Find where the given text appears and provide that cell's center as [X, Y] coordinate. 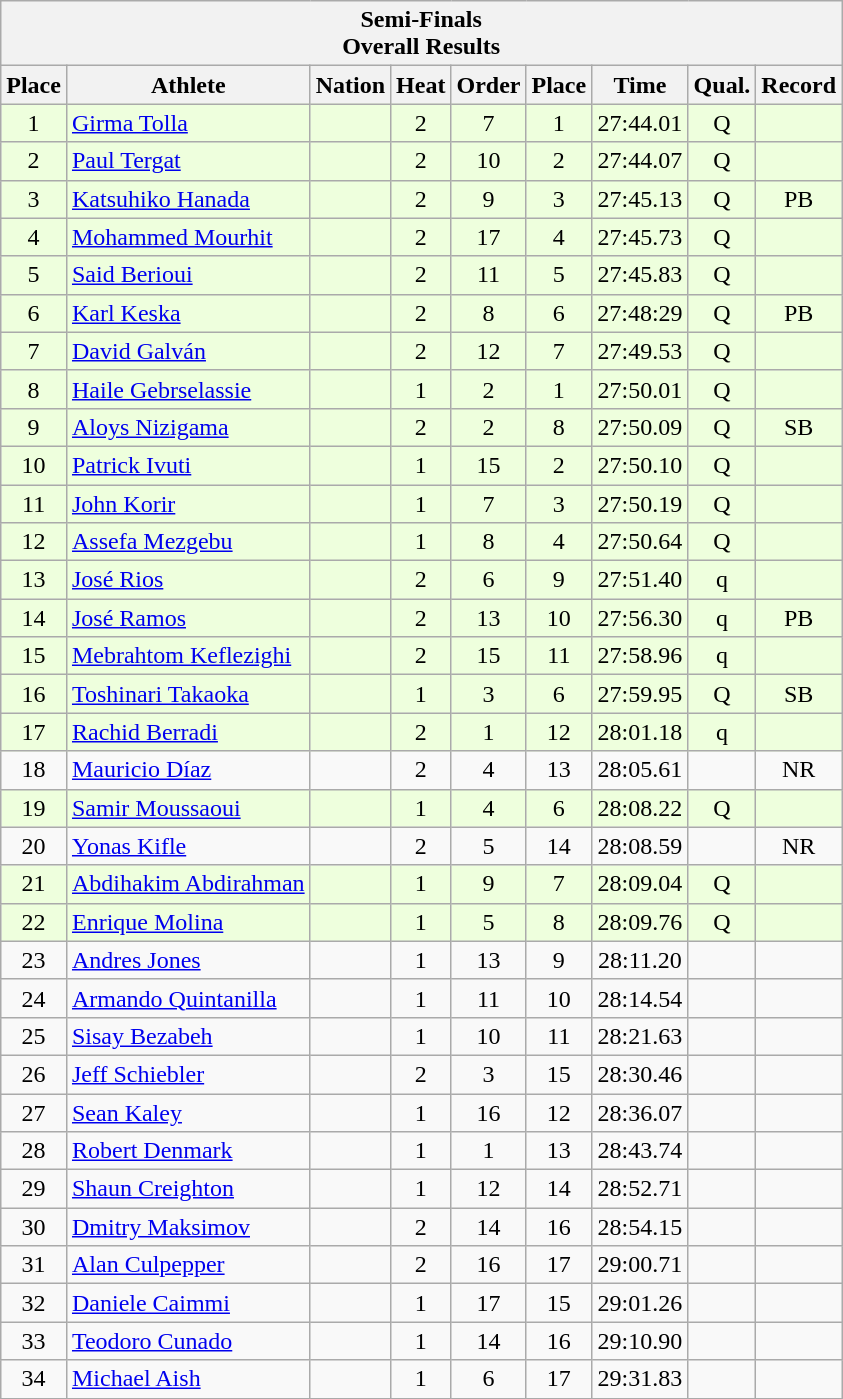
Alan Culpepper [188, 1265]
Daniele Caimmi [188, 1303]
28:52.71 [640, 1189]
27:44.01 [640, 123]
27:50.01 [640, 389]
28:30.46 [640, 1074]
28:01.18 [640, 732]
27:50.10 [640, 465]
31 [34, 1265]
José Ramos [188, 618]
Record [799, 85]
34 [34, 1379]
John Korir [188, 503]
29:31.83 [640, 1379]
27:45.83 [640, 275]
Toshinari Takaoka [188, 694]
28:54.15 [640, 1227]
22 [34, 922]
Samir Moussaoui [188, 808]
28:09.76 [640, 922]
David Galván [188, 351]
Paul Tergat [188, 161]
23 [34, 960]
Michael Aish [188, 1379]
Karl Keska [188, 313]
Jeff Schiebler [188, 1074]
Time [640, 85]
28:11.20 [640, 960]
27:45.73 [640, 237]
21 [34, 884]
28:21.63 [640, 1036]
28:08.59 [640, 846]
28:43.74 [640, 1151]
Mauricio Díaz [188, 770]
Patrick Ivuti [188, 465]
28:08.22 [640, 808]
27:45.13 [640, 199]
Athlete [188, 85]
Shaun Creighton [188, 1189]
Order [488, 85]
27:50.19 [640, 503]
28:14.54 [640, 998]
Rachid Berradi [188, 732]
28 [34, 1151]
27:59.95 [640, 694]
27:49.53 [640, 351]
27:56.30 [640, 618]
27:50.09 [640, 427]
Robert Denmark [188, 1151]
29 [34, 1189]
Armando Quintanilla [188, 998]
Semi-Finals Overall Results [422, 34]
Assefa Mezgebu [188, 542]
18 [34, 770]
19 [34, 808]
Mebrahtom Keflezighi [188, 656]
Dmitry Maksimov [188, 1227]
27:50.64 [640, 542]
Abdihakim Abdirahman [188, 884]
27:44.07 [640, 161]
24 [34, 998]
Sean Kaley [188, 1113]
27 [34, 1113]
33 [34, 1341]
28:36.07 [640, 1113]
Katsuhiko Hanada [188, 199]
27:58.96 [640, 656]
Teodoro Cunado [188, 1341]
29:00.71 [640, 1265]
Haile Gebrselassie [188, 389]
27:48:29 [640, 313]
26 [34, 1074]
20 [34, 846]
Heat [421, 85]
Sisay Bezabeh [188, 1036]
Aloys Nizigama [188, 427]
Enrique Molina [188, 922]
Qual. [722, 85]
27:51.40 [640, 580]
José Rios [188, 580]
28:05.61 [640, 770]
32 [34, 1303]
Girma Tolla [188, 123]
Yonas Kifle [188, 846]
Andres Jones [188, 960]
Said Berioui [188, 275]
25 [34, 1036]
Mohammed Mourhit [188, 237]
Nation [350, 85]
29:01.26 [640, 1303]
28:09.04 [640, 884]
29:10.90 [640, 1341]
30 [34, 1227]
